Extract the (x, y) coordinate from the center of the cell holding the provided text.  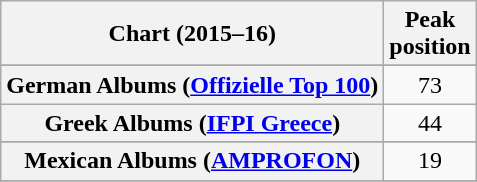
Peak position (430, 34)
Greek Albums (IFPI Greece) (192, 123)
44 (430, 123)
19 (430, 161)
Mexican Albums (AMPROFON) (192, 161)
Chart (2015–16) (192, 34)
German Albums (Offizielle Top 100) (192, 85)
73 (430, 85)
